Scan for the cell matching the given text and deliver its (x, y) coordinate at center. 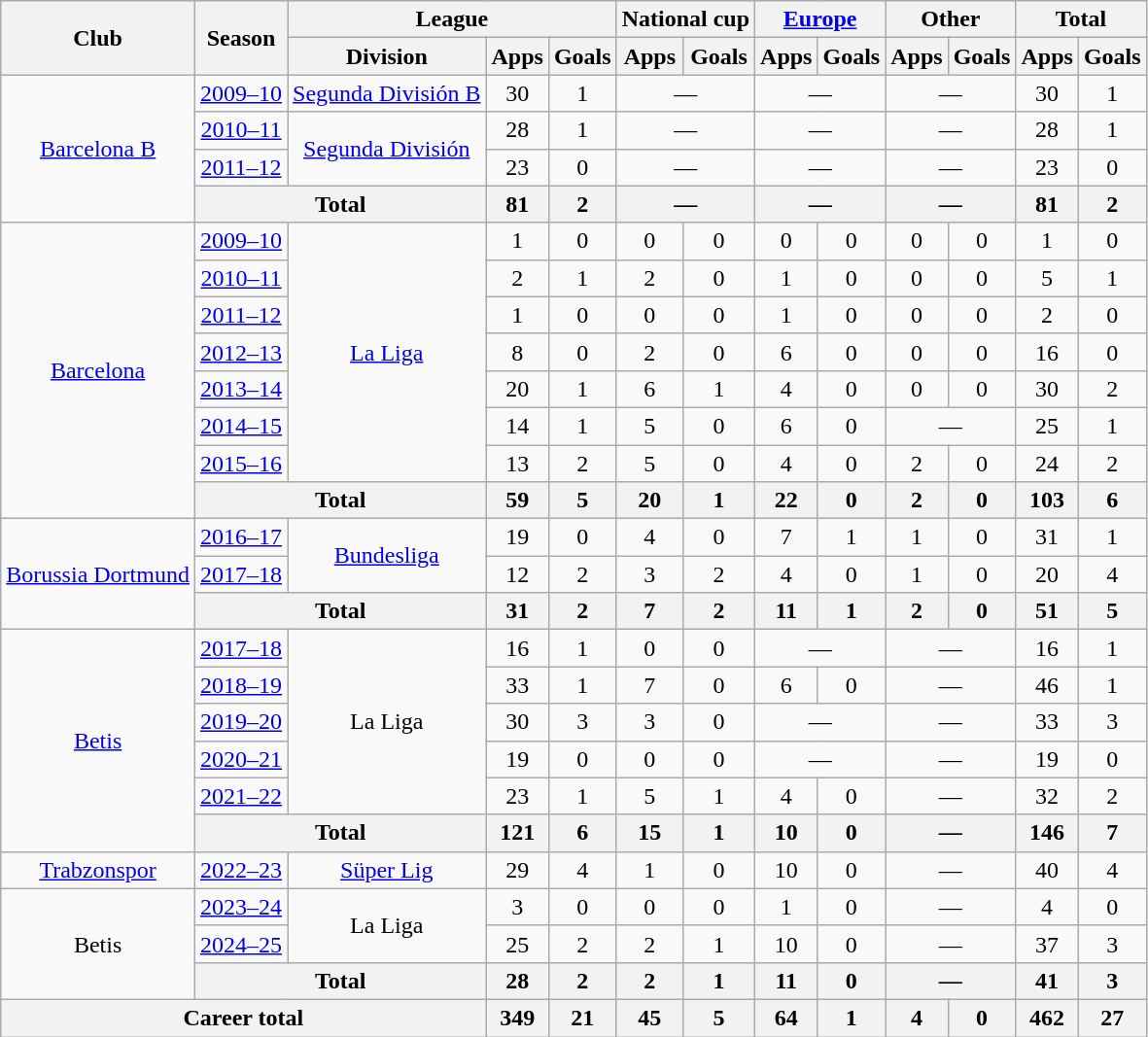
Other (951, 19)
Season (241, 38)
Segunda División B (387, 93)
2016–17 (241, 537)
14 (517, 426)
2012–13 (241, 352)
22 (786, 501)
12 (517, 574)
2023–24 (241, 907)
2019–20 (241, 722)
40 (1047, 870)
Club (98, 38)
Europe (820, 19)
64 (786, 1018)
462 (1047, 1018)
2014–15 (241, 426)
Segunda División (387, 149)
8 (517, 352)
32 (1047, 796)
2024–25 (241, 944)
15 (649, 833)
27 (1112, 1018)
45 (649, 1018)
Barcelona B (98, 149)
Barcelona (98, 370)
Career total (243, 1018)
51 (1047, 611)
2022–23 (241, 870)
103 (1047, 501)
13 (517, 464)
46 (1047, 685)
League (453, 19)
2018–19 (241, 685)
59 (517, 501)
37 (1047, 944)
41 (1047, 981)
349 (517, 1018)
Trabzonspor (98, 870)
2020–21 (241, 759)
2015–16 (241, 464)
21 (582, 1018)
Bundesliga (387, 556)
2021–22 (241, 796)
Borussia Dortmund (98, 574)
2013–14 (241, 389)
29 (517, 870)
Süper Lig (387, 870)
146 (1047, 833)
Division (387, 56)
121 (517, 833)
National cup (685, 19)
24 (1047, 464)
